Search for the cell housing the specified text and yield its (x, y) center coordinate. 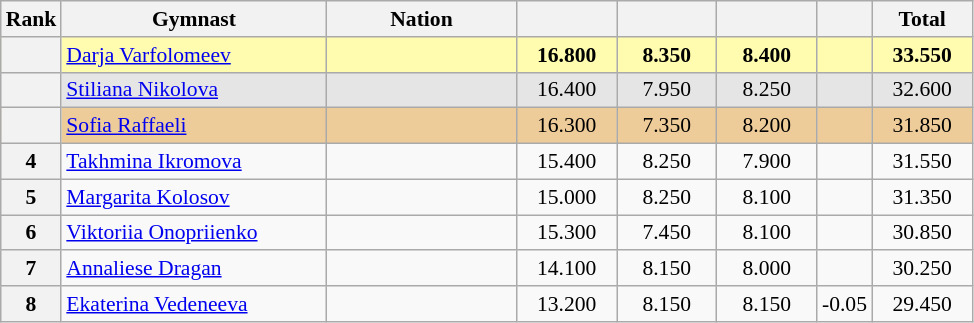
14.100 (567, 269)
31.350 (922, 197)
30.850 (922, 233)
Nation (421, 19)
15.400 (567, 162)
16.800 (567, 55)
8.000 (767, 269)
29.450 (922, 304)
Annaliese Dragan (194, 269)
Takhmina Ikromova (194, 162)
7.350 (667, 126)
15.300 (567, 233)
16.300 (567, 126)
Gymnast (194, 19)
30.250 (922, 269)
31.550 (922, 162)
Darja Varfolomeev (194, 55)
8.200 (767, 126)
15.000 (567, 197)
5 (32, 197)
8.400 (767, 55)
33.550 (922, 55)
Viktoriia Onopriienko (194, 233)
13.200 (567, 304)
16.400 (567, 90)
7.900 (767, 162)
7.450 (667, 233)
Stiliana Nikolova (194, 90)
Sofia Raffaeli (194, 126)
6 (32, 233)
Total (922, 19)
8 (32, 304)
7.950 (667, 90)
32.600 (922, 90)
Rank (32, 19)
Ekaterina Vedeneeva (194, 304)
8.350 (667, 55)
Margarita Kolosov (194, 197)
-0.05 (844, 304)
31.850 (922, 126)
4 (32, 162)
7 (32, 269)
